Return the [x, y] coordinate for the center point of the cell that contains the specified text.  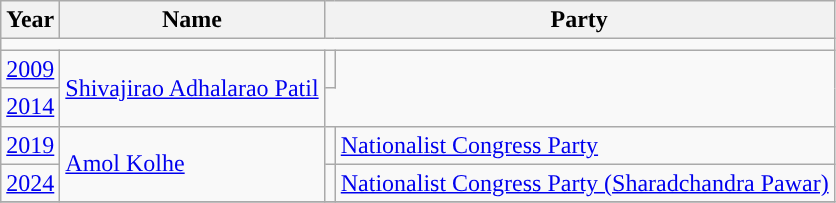
Party [579, 20]
Amol Kolhe [192, 164]
Name [192, 20]
2024 [30, 183]
Year [30, 20]
Nationalist Congress Party (Sharadchandra Pawar) [584, 183]
Nationalist Congress Party [584, 145]
2014 [30, 107]
2019 [30, 145]
2009 [30, 69]
Shivajirao Adhalarao Patil [192, 88]
